Determine the (X, Y) coordinate at the center of the cell enclosing the given text.  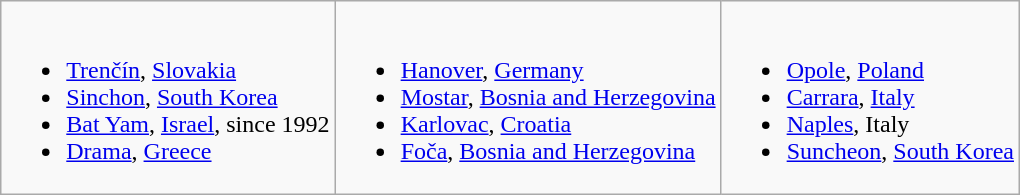
Opole, PolandCarrara, ItalyNaples, ItalySuncheon, South Korea (870, 98)
Trenčín, SlovakiaSinchon, South KoreaBat Yam, Israel, since 1992Drama, Greece (168, 98)
Hanover, GermanyMostar, Bosnia and HerzegovinaKarlovac, CroatiaFoča, Bosnia and Herzegovina (528, 98)
